Locate the cell with the specified text and output its (X, Y) center coordinate. 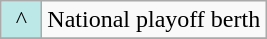
^ (22, 20)
National playoff berth (154, 20)
